Determine the [X, Y] coordinate at the center of the cell enclosing the given text.  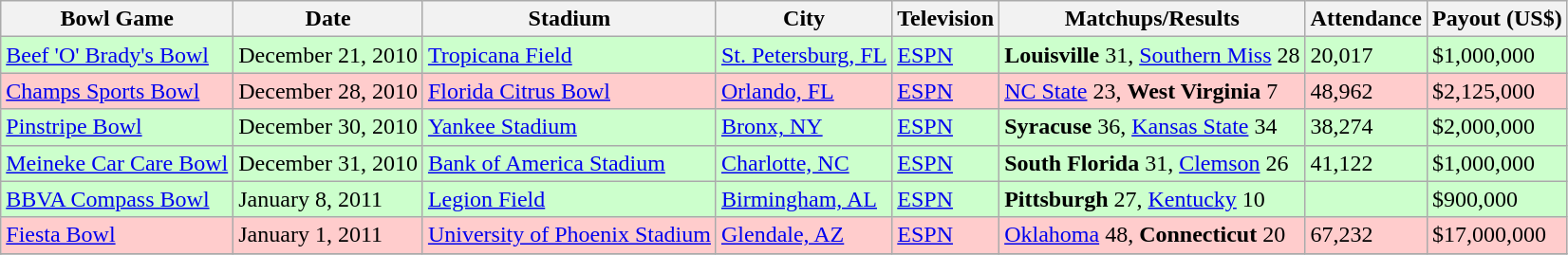
Bronx, NY [803, 127]
Champs Sports Bowl [118, 91]
NC State 23, West Virginia 7 [1152, 91]
Date [328, 19]
$2,125,000 [1497, 91]
Florida Citrus Bowl [569, 91]
Legion Field [569, 199]
Bowl Game [118, 19]
December 31, 2010 [328, 163]
St. Petersburg, FL [803, 55]
January 1, 2011 [328, 235]
City [803, 19]
48,962 [1366, 91]
Payout (US$) [1497, 19]
Charlotte, NC [803, 163]
Pinstripe Bowl [118, 127]
Television [945, 19]
$17,000,000 [1497, 235]
Louisville 31, Southern Miss 28 [1152, 55]
41,122 [1366, 163]
Glendale, AZ [803, 235]
January 8, 2011 [328, 199]
December 21, 2010 [328, 55]
38,274 [1366, 127]
Fiesta Bowl [118, 235]
Matchups/Results [1152, 19]
Syracuse 36, Kansas State 34 [1152, 127]
University of Phoenix Stadium [569, 235]
Orlando, FL [803, 91]
$2,000,000 [1497, 127]
Pittsburgh 27, Kentucky 10 [1152, 199]
Bank of America Stadium [569, 163]
Stadium [569, 19]
Meineke Car Care Bowl [118, 163]
Attendance [1366, 19]
20,017 [1366, 55]
December 30, 2010 [328, 127]
Yankee Stadium [569, 127]
Tropicana Field [569, 55]
67,232 [1366, 235]
Beef 'O' Brady's Bowl [118, 55]
$900,000 [1497, 199]
BBVA Compass Bowl [118, 199]
Birmingham, AL [803, 199]
December 28, 2010 [328, 91]
South Florida 31, Clemson 26 [1152, 163]
Oklahoma 48, Connecticut 20 [1152, 235]
